Search for the cell housing the specified text and yield its [X, Y] center coordinate. 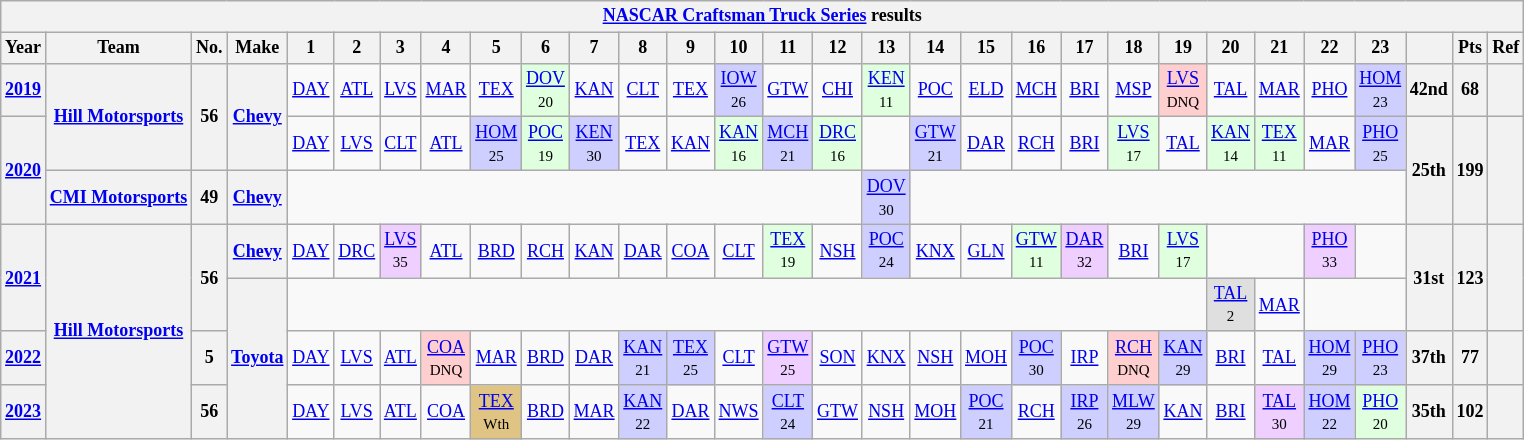
68 [1470, 90]
IRP [1084, 358]
LVSDNQ [1183, 90]
42nd [1430, 90]
KAN16 [738, 144]
SON [838, 358]
25th [1430, 170]
2019 [24, 90]
2021 [24, 278]
TAL30 [1279, 412]
RCHDNQ [1134, 358]
7 [594, 48]
Team [118, 48]
CLT24 [788, 412]
77 [1470, 358]
37th [1430, 358]
PHO33 [1330, 251]
GTW11 [1036, 251]
35th [1430, 412]
IOW26 [738, 90]
HOM22 [1330, 412]
12 [838, 48]
POC21 [986, 412]
PHO20 [1380, 412]
13 [886, 48]
31st [1430, 278]
POC19 [546, 144]
Pts [1470, 48]
6 [546, 48]
KAN14 [1231, 144]
23 [1380, 48]
TAL2 [1231, 305]
15 [986, 48]
POC [936, 90]
GLN [986, 251]
19 [1183, 48]
TEX19 [788, 251]
LVS35 [401, 251]
10 [738, 48]
MCH21 [788, 144]
No. [210, 48]
4 [446, 48]
49 [210, 197]
14 [936, 48]
Toyota [258, 358]
GTW21 [936, 144]
KAN21 [643, 358]
POC30 [1036, 358]
2020 [24, 170]
2 [357, 48]
Year [24, 48]
9 [691, 48]
PHO [1330, 90]
TEX11 [1279, 144]
MSP [1134, 90]
COADNQ [446, 358]
1 [311, 48]
22 [1330, 48]
2023 [24, 412]
DOV20 [546, 90]
ELD [986, 90]
KAN29 [1183, 358]
16 [1036, 48]
21 [1279, 48]
KEN30 [594, 144]
CHI [838, 90]
8 [643, 48]
Ref [1506, 48]
HOM29 [1330, 358]
2022 [24, 358]
11 [788, 48]
HOM23 [1380, 90]
HOM25 [496, 144]
PHO25 [1380, 144]
MLW29 [1134, 412]
KEN11 [886, 90]
NASCAR Craftsman Truck Series results [762, 16]
20 [1231, 48]
DOV30 [886, 197]
123 [1470, 278]
CMI Motorsports [118, 197]
GTW25 [788, 358]
18 [1134, 48]
IRP26 [1084, 412]
102 [1470, 412]
TEXWth [496, 412]
MCH [1036, 90]
KAN22 [643, 412]
3 [401, 48]
POC24 [886, 251]
TEX25 [691, 358]
Make [258, 48]
199 [1470, 170]
PHO23 [1380, 358]
DRC [357, 251]
NWS [738, 412]
DAR32 [1084, 251]
17 [1084, 48]
DRC16 [838, 144]
